Scan for the cell matching the given text and deliver its (x, y) coordinate at center. 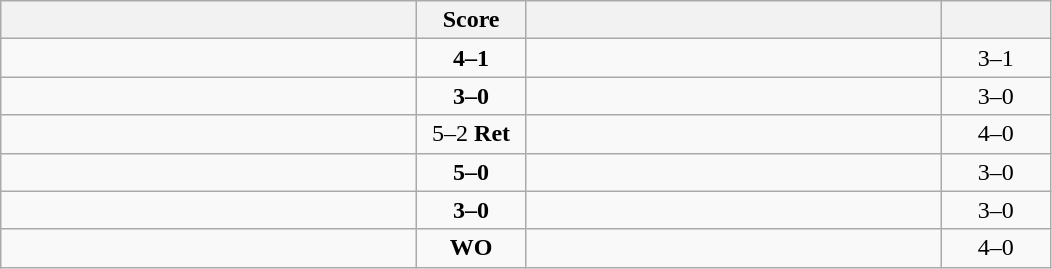
4–1 (472, 58)
5–0 (472, 172)
WO (472, 248)
3–1 (996, 58)
Score (472, 20)
5–2 Ret (472, 134)
